Return (x, y) of the center of cell containing provided text 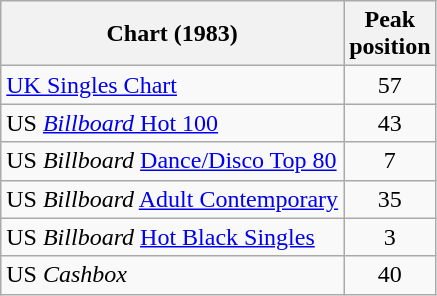
Peakposition (390, 34)
7 (390, 161)
40 (390, 275)
US Billboard Adult Contemporary (172, 199)
US Cashbox (172, 275)
US Billboard Dance/Disco Top 80 (172, 161)
3 (390, 237)
UK Singles Chart (172, 85)
43 (390, 123)
57 (390, 85)
Chart (1983) (172, 34)
US Billboard Hot 100 (172, 123)
US Billboard Hot Black Singles (172, 237)
35 (390, 199)
